Pinpoint the cell where the given text exists, returning its (X, Y) midpoint coordinate. 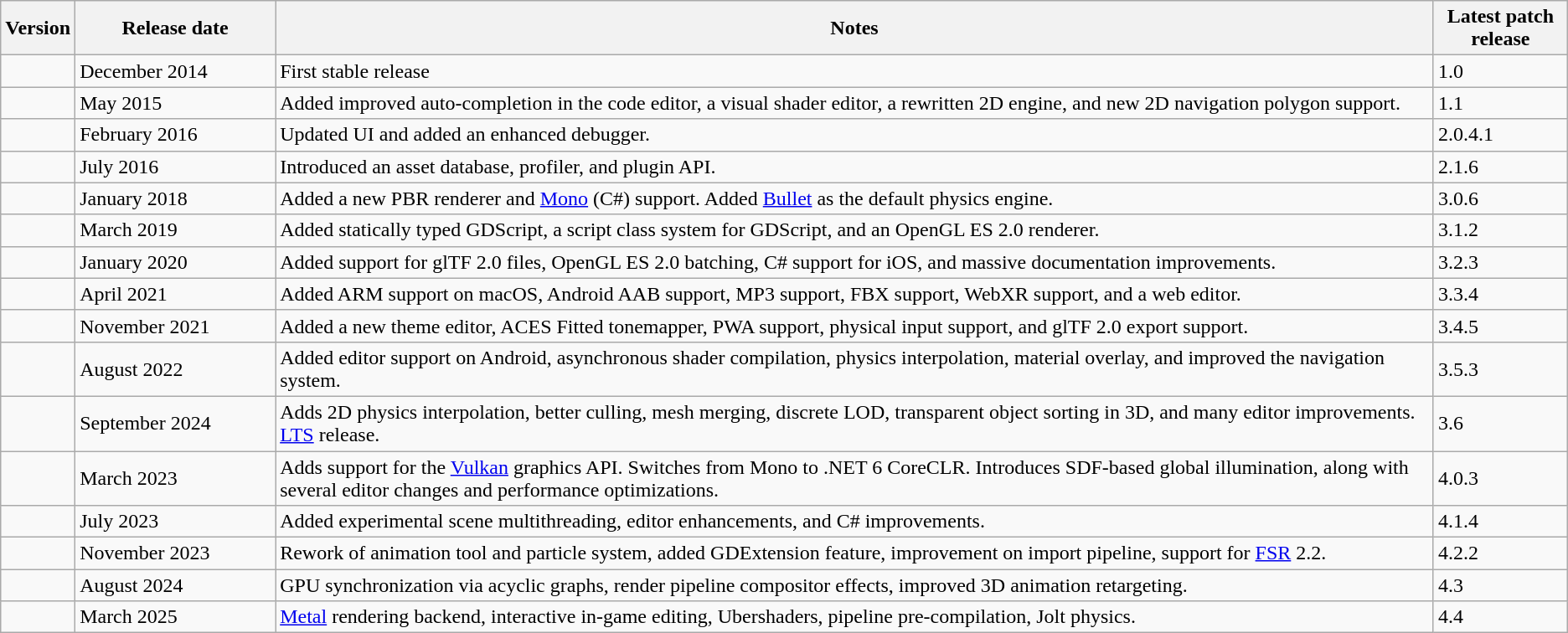
November 2023 (176, 553)
4.0.3 (1500, 477)
4.3 (1500, 585)
First stable release (854, 71)
4.4 (1500, 617)
March 2023 (176, 477)
Added a new theme editor, ACES Fitted tonemapper, PWA support, physical input support, and glTF 2.0 export support. (854, 326)
January 2020 (176, 262)
Notes (854, 28)
May 2015 (176, 103)
3.1.2 (1500, 230)
January 2018 (176, 198)
Metal rendering backend, interactive in-game editing, Ubershaders, pipeline pre-compilation, Jolt physics. (854, 617)
3.6 (1500, 424)
November 2021 (176, 326)
Added statically typed GDScript, a script class system for GDScript, and an OpenGL ES 2.0 renderer. (854, 230)
August 2024 (176, 585)
Latest patch release (1500, 28)
September 2024 (176, 424)
3.2.3 (1500, 262)
Version (39, 28)
Added editor support on Android, asynchronous shader compilation, physics interpolation, material overlay, and improved the navigation system. (854, 368)
Introduced an asset database, profiler, and plugin API. (854, 167)
Added a new PBR renderer and Mono (C#) support. Added Bullet as the default physics engine. (854, 198)
August 2022 (176, 368)
December 2014 (176, 71)
July 2016 (176, 167)
March 2019 (176, 230)
3.4.5 (1500, 326)
March 2025 (176, 617)
Added ARM support on macOS, Android AAB support, MP3 support, FBX support, WebXR support, and a web editor. (854, 294)
2.1.6 (1500, 167)
Rework of animation tool and particle system, added GDExtension feature, improvement on import pipeline, support for FSR 2.2. (854, 553)
Added support for glTF 2.0 files, OpenGL ES 2.0 batching, C# support for iOS, and massive documentation improvements. (854, 262)
1.0 (1500, 71)
4.2.2 (1500, 553)
Release date (176, 28)
3.5.3 (1500, 368)
July 2023 (176, 522)
Added improved auto-completion in the code editor, a visual shader editor, a rewritten 2D engine, and new 2D navigation polygon support. (854, 103)
February 2016 (176, 135)
1.1 (1500, 103)
3.3.4 (1500, 294)
3.0.6 (1500, 198)
Added experimental scene multithreading, editor enhancements, and C# improvements. (854, 522)
Updated UI and added an enhanced debugger. (854, 135)
GPU synchronization via acyclic graphs, render pipeline compositor effects, improved 3D animation retargeting. (854, 585)
4.1.4 (1500, 522)
2.0.4.1 (1500, 135)
April 2021 (176, 294)
